Search for the cell housing the specified text and yield its (x, y) center coordinate. 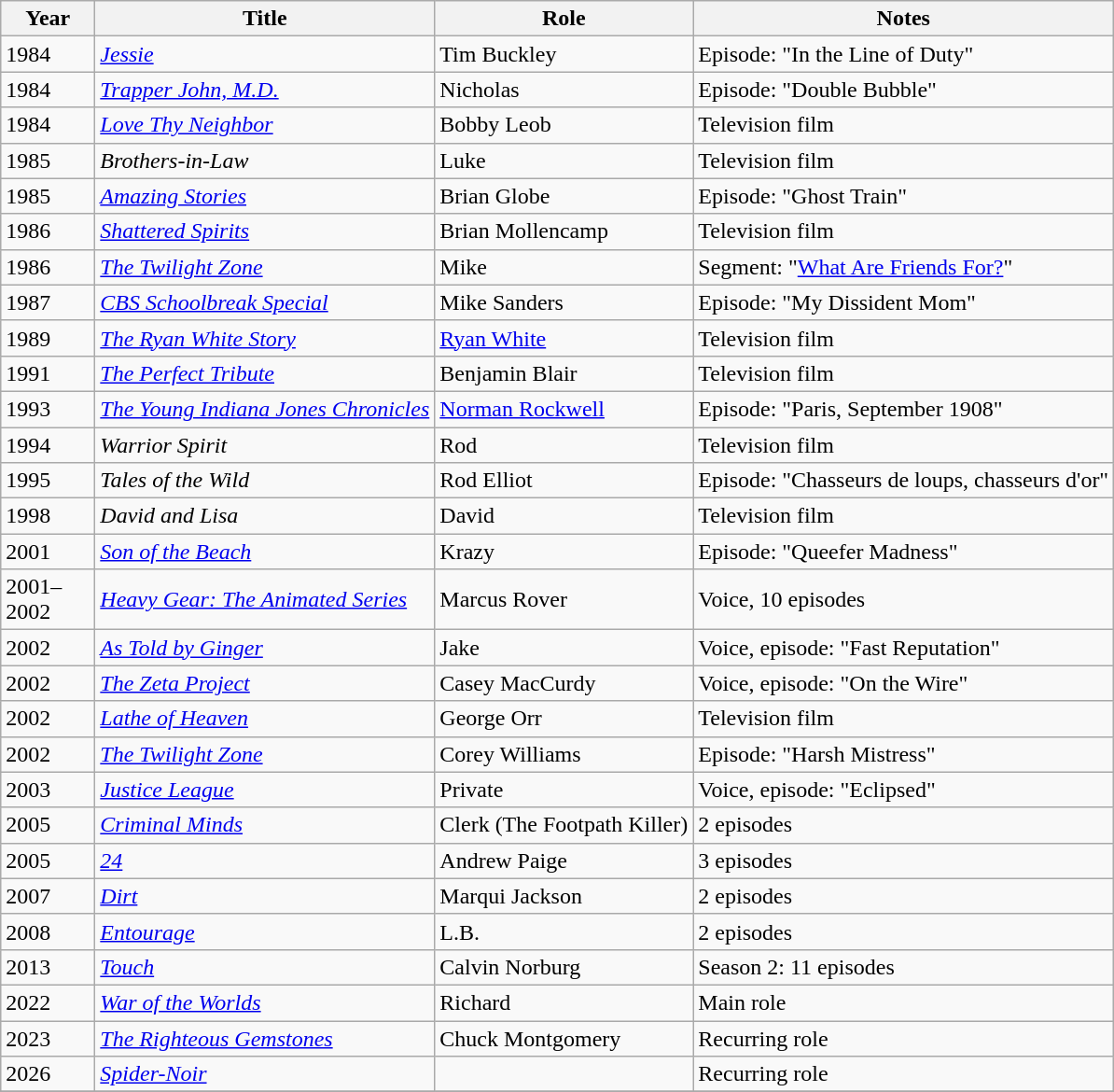
Episode: "Harsh Mistress" (903, 754)
2022 (49, 1002)
Warrior Spirit (265, 445)
Tales of the Wild (265, 481)
The Ryan White Story (265, 338)
Clerk (The Footpath Killer) (564, 825)
Episode: "Queefer Madness" (903, 552)
Role (564, 19)
Touch (265, 967)
Justice League (265, 790)
2023 (49, 1039)
Notes (903, 19)
Nicholas (564, 90)
L.B. (564, 931)
Corey Williams (564, 754)
Krazy (564, 552)
1998 (49, 516)
George Orr (564, 719)
Trapper John, M.D. (265, 90)
Segment: "What Are Friends For?" (903, 267)
Entourage (265, 931)
2013 (49, 967)
Episode: "My Dissident Mom" (903, 302)
Andrew Paige (564, 861)
Year (49, 19)
Dirt (265, 896)
2001–2002 (49, 599)
Brian Mollencamp (564, 231)
David and Lisa (265, 516)
Episode: "Ghost Train" (903, 196)
Main role (903, 1002)
Episode: "Paris, September 1908" (903, 409)
Episode: "Chasseurs de loups, chasseurs d'or" (903, 481)
1994 (49, 445)
Benjamin Blair (564, 373)
2007 (49, 896)
Amazing Stories (265, 196)
1993 (49, 409)
Norman Rockwell (564, 409)
The Zeta Project (265, 683)
As Told by Ginger (265, 648)
1991 (49, 373)
Brothers-in-Law (265, 161)
Episode: "Double Bubble" (903, 90)
Brian Globe (564, 196)
Mike Sanders (564, 302)
Richard (564, 1002)
Shattered Spirits (265, 231)
Private (564, 790)
Casey MacCurdy (564, 683)
The Perfect Tribute (265, 373)
Rod (564, 445)
The Young Indiana Jones Chronicles (265, 409)
Season 2: 11 episodes (903, 967)
Ryan White (564, 338)
Mike (564, 267)
Son of the Beach (265, 552)
War of the Worlds (265, 1002)
2003 (49, 790)
1987 (49, 302)
Heavy Gear: The Animated Series (265, 599)
Spider-Noir (265, 1074)
24 (265, 861)
CBS Schoolbreak Special (265, 302)
The Righteous Gemstones (265, 1039)
Criminal Minds (265, 825)
1995 (49, 481)
2026 (49, 1074)
Love Thy Neighbor (265, 125)
1989 (49, 338)
Marcus Rover (564, 599)
Voice, 10 episodes (903, 599)
Jake (564, 648)
3 episodes (903, 861)
David (564, 516)
Voice, episode: "Fast Reputation" (903, 648)
Calvin Norburg (564, 967)
2008 (49, 931)
Voice, episode: "Eclipsed" (903, 790)
Bobby Leob (564, 125)
Chuck Montgomery (564, 1039)
Tim Buckley (564, 54)
Marqui Jackson (564, 896)
Voice, episode: "On the Wire" (903, 683)
Jessie (265, 54)
Lathe of Heaven (265, 719)
Title (265, 19)
2001 (49, 552)
Episode: "In the Line of Duty" (903, 54)
Rod Elliot (564, 481)
Luke (564, 161)
